Locate the cell with the specified text and output its (X, Y) center coordinate. 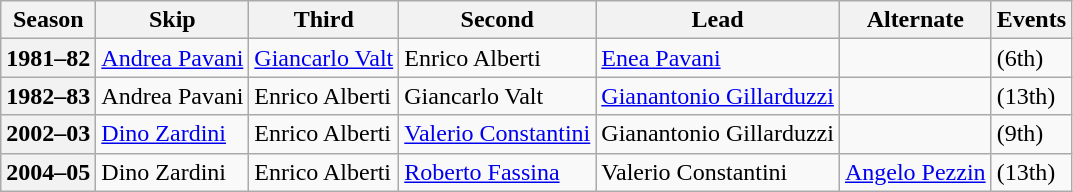
Angelo Pezzin (915, 172)
Alternate (915, 20)
2002–03 (48, 134)
Season (48, 20)
1981–82 (48, 58)
Third (324, 20)
Enea Pavani (718, 58)
(9th) (1031, 134)
2004–05 (48, 172)
Lead (718, 20)
Events (1031, 20)
Skip (172, 20)
(6th) (1031, 58)
Roberto Fassina (498, 172)
Second (498, 20)
1982–83 (48, 96)
